Return [X, Y] of the center of cell containing provided text 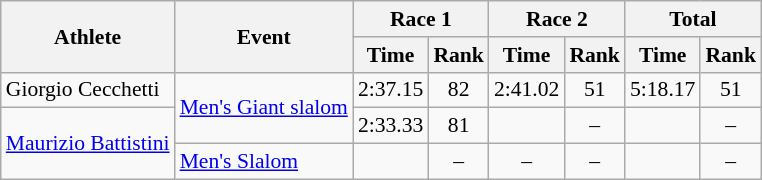
2:33.33 [390, 126]
2:37.15 [390, 90]
Athlete [88, 36]
82 [458, 90]
Men's Giant slalom [264, 108]
Maurizio Battistini [88, 144]
2:41.02 [526, 90]
Men's Slalom [264, 162]
Race 1 [421, 19]
5:18.17 [662, 90]
Event [264, 36]
81 [458, 126]
Race 2 [557, 19]
Total [693, 19]
Giorgio Cecchetti [88, 90]
